Find where the given text appears and provide that cell's center as [x, y] coordinate. 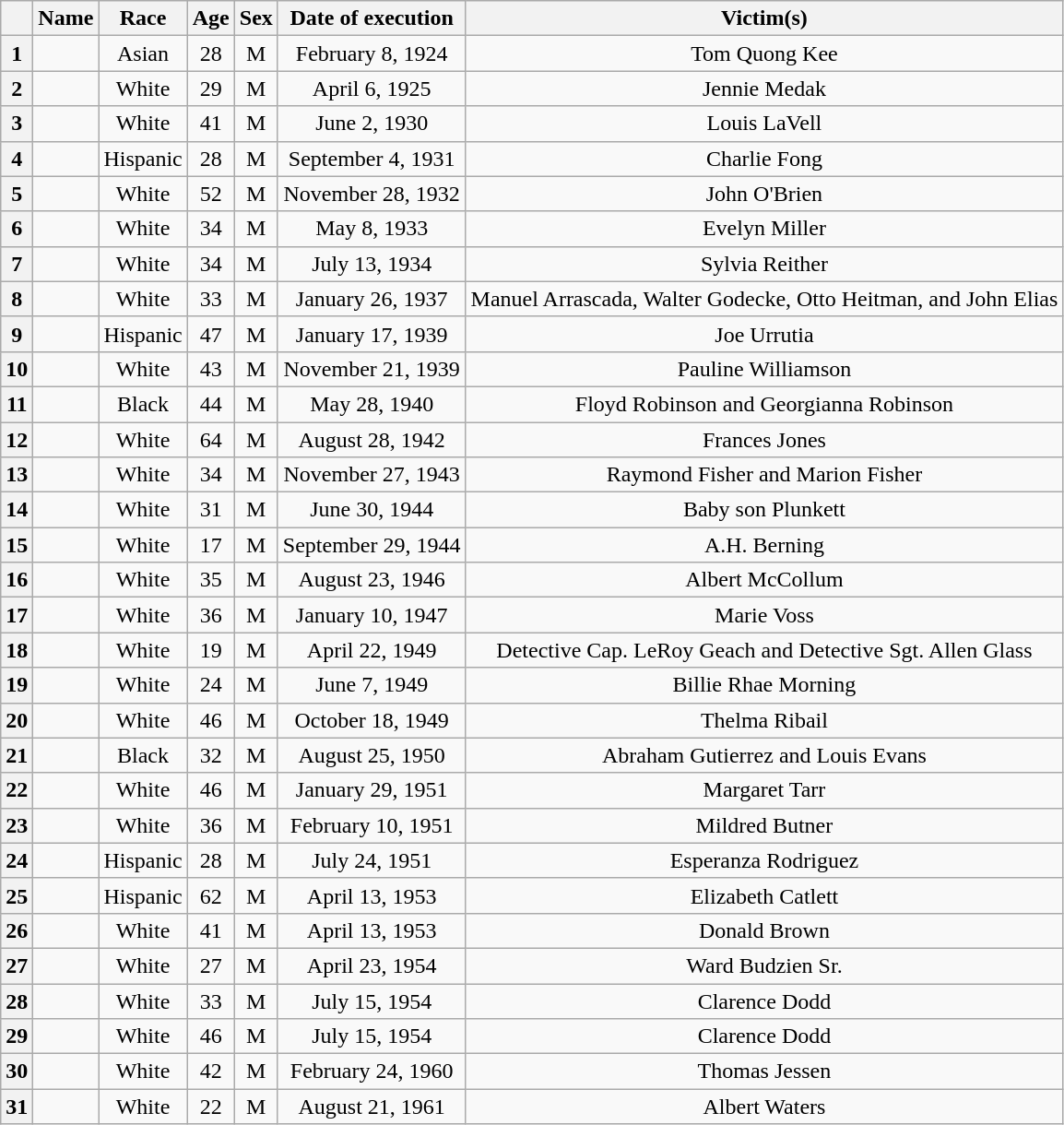
43 [210, 369]
June 7, 1949 [372, 685]
September 4, 1931 [372, 159]
Marie Voss [764, 615]
18 [17, 650]
Victim(s) [764, 18]
Detective Cap. LeRoy Geach and Detective Sgt. Allen Glass [764, 650]
May 8, 1933 [372, 229]
January 29, 1951 [372, 790]
Age [210, 18]
Billie Rhae Morning [764, 685]
April 23, 1954 [372, 965]
Evelyn Miller [764, 229]
Abraham Gutierrez and Louis Evans [764, 755]
January 26, 1937 [372, 299]
3 [17, 124]
35 [210, 580]
November 27, 1943 [372, 475]
Albert McCollum [764, 580]
Date of execution [372, 18]
6 [17, 229]
May 28, 1940 [372, 404]
Ward Budzien Sr. [764, 965]
16 [17, 580]
25 [17, 895]
14 [17, 510]
62 [210, 895]
February 24, 1960 [372, 1072]
15 [17, 545]
Baby son Plunkett [764, 510]
10 [17, 369]
August 23, 1946 [372, 580]
64 [210, 440]
August 28, 1942 [372, 440]
Frances Jones [764, 440]
9 [17, 334]
42 [210, 1072]
Raymond Fisher and Marion Fisher [764, 475]
2 [17, 89]
Sylvia Reither [764, 264]
John O'Brien [764, 194]
February 8, 1924 [372, 53]
5 [17, 194]
23 [17, 825]
April 22, 1949 [372, 650]
January 17, 1939 [372, 334]
February 10, 1951 [372, 825]
Esperanza Rodriguez [764, 860]
Thelma Ribail [764, 720]
Name [66, 18]
32 [210, 755]
4 [17, 159]
June 2, 1930 [372, 124]
47 [210, 334]
Elizabeth Catlett [764, 895]
8 [17, 299]
Pauline Williamson [764, 369]
October 18, 1949 [372, 720]
Mildred Butner [764, 825]
30 [17, 1072]
Louis LaVell [764, 124]
Sex [256, 18]
Joe Urrutia [764, 334]
Jennie Medak [764, 89]
Thomas Jessen [764, 1072]
12 [17, 440]
August 25, 1950 [372, 755]
January 10, 1947 [372, 615]
52 [210, 194]
20 [17, 720]
September 29, 1944 [372, 545]
A.H. Berning [764, 545]
July 24, 1951 [372, 860]
July 13, 1934 [372, 264]
26 [17, 930]
Charlie Fong [764, 159]
44 [210, 404]
June 30, 1944 [372, 510]
Albert Waters [764, 1107]
April 6, 1925 [372, 89]
Margaret Tarr [764, 790]
21 [17, 755]
Manuel Arrascada, Walter Godecke, Otto Heitman, and John Elias [764, 299]
November 28, 1932 [372, 194]
August 21, 1961 [372, 1107]
13 [17, 475]
Donald Brown [764, 930]
Race [143, 18]
7 [17, 264]
1 [17, 53]
Asian [143, 53]
11 [17, 404]
November 21, 1939 [372, 369]
Floyd Robinson and Georgianna Robinson [764, 404]
Tom Quong Kee [764, 53]
